Determine the (x, y) coordinate at the center of the cell enclosing the given text.  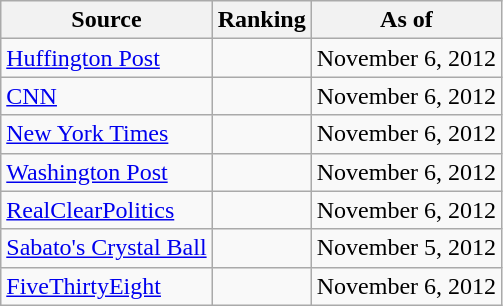
Sabato's Crystal Ball (106, 248)
FiveThirtyEight (106, 286)
New York Times (106, 134)
RealClearPolitics (106, 210)
Huffington Post (106, 58)
Ranking (262, 20)
As of (406, 20)
CNN (106, 96)
Washington Post (106, 172)
November 5, 2012 (406, 248)
Source (106, 20)
